Locate the cell with the specified text and output its (X, Y) center coordinate. 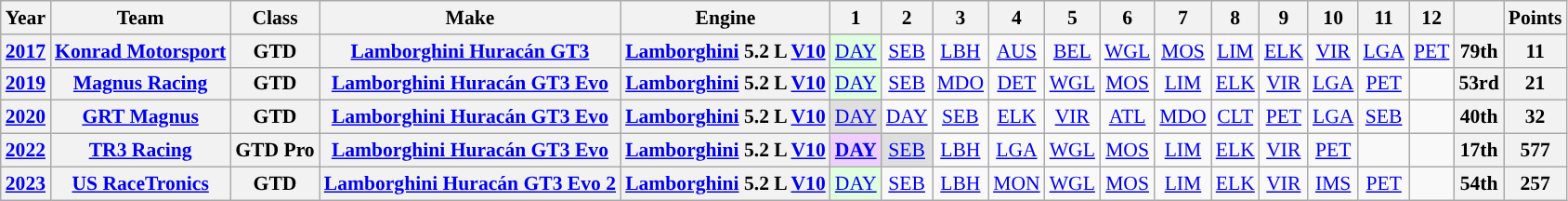
17th (1479, 151)
577 (1535, 151)
MON (1016, 183)
79th (1479, 51)
10 (1333, 18)
Magnus Racing (140, 84)
1 (856, 18)
53rd (1479, 84)
CLT (1235, 117)
GRT Magnus (140, 117)
Lamborghini Huracán GT3 Evo 2 (470, 183)
AUS (1016, 51)
54th (1479, 183)
Make (470, 18)
GTD Pro (275, 151)
8 (1235, 18)
9 (1284, 18)
3 (960, 18)
2023 (26, 183)
2020 (26, 117)
IMS (1333, 183)
Class (275, 18)
7 (1183, 18)
ATL (1128, 117)
2 (907, 18)
Points (1535, 18)
40th (1479, 117)
257 (1535, 183)
2019 (26, 84)
Year (26, 18)
BEL (1072, 51)
32 (1535, 117)
Engine (725, 18)
21 (1535, 84)
US RaceTronics (140, 183)
2022 (26, 151)
Lamborghini Huracán GT3 (470, 51)
12 (1432, 18)
Team (140, 18)
6 (1128, 18)
TR3 Racing (140, 151)
5 (1072, 18)
4 (1016, 18)
2017 (26, 51)
DET (1016, 84)
Konrad Motorsport (140, 51)
